Capture the cell that displays the provided text and extract its [X, Y] central coordinate. 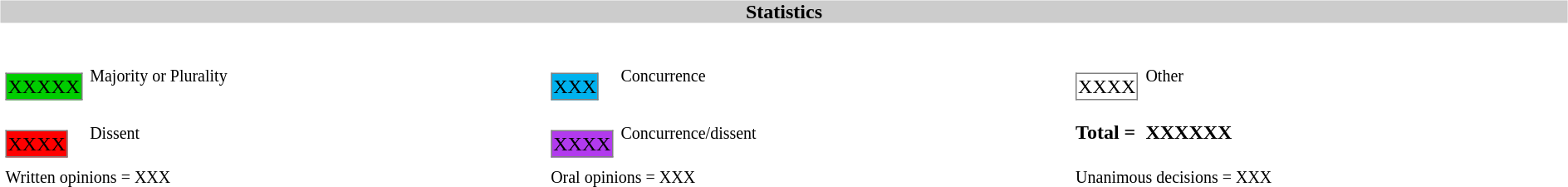
Statistics [784, 12]
Dissent [316, 132]
Concurrence [844, 76]
Concurrence/dissent [844, 132]
Majority or Plurality [316, 76]
Total = [1106, 132]
XXXXXX [1354, 132]
Other [1354, 76]
